For the text-containing cell, return its midpoint in [X, Y] coordinate format. 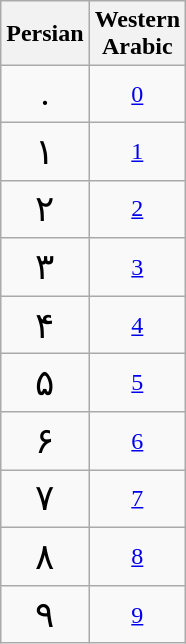
7 [137, 499]
1 [137, 151]
۹ [45, 614]
. [45, 94]
۱ [45, 151]
۳ [45, 267]
9 [137, 614]
3 [137, 267]
2 [137, 209]
8 [137, 556]
۶ [45, 441]
0 [137, 94]
Persian [45, 34]
۷ [45, 499]
۵ [45, 383]
6 [137, 441]
۲ [45, 209]
4 [137, 325]
5 [137, 383]
۴ [45, 325]
۸ [45, 556]
WesternArabic [137, 34]
